Scan for the cell matching the given text and deliver its (x, y) coordinate at center. 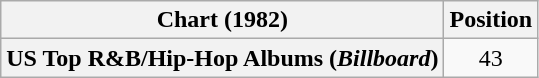
43 (491, 58)
Chart (1982) (222, 20)
Position (491, 20)
US Top R&B/Hip-Hop Albums (Billboard) (222, 58)
